Locate the cell with the specified text and output its [X, Y] center coordinate. 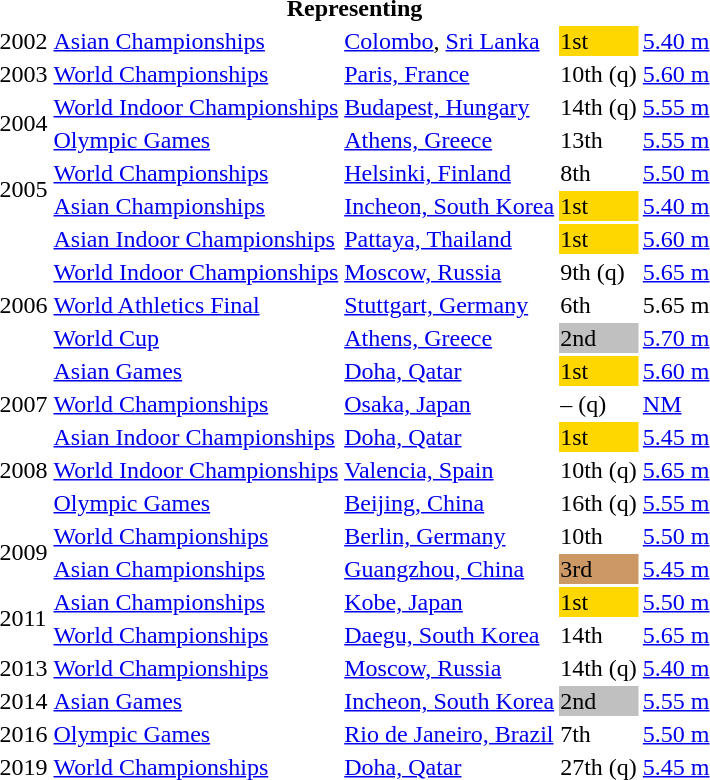
10th [599, 536]
Daegu, South Korea [450, 635]
Pattaya, Thailand [450, 239]
6th [599, 305]
Budapest, Hungary [450, 107]
13th [599, 140]
Helsinki, Finland [450, 173]
8th [599, 173]
7th [599, 734]
World Cup [196, 338]
Berlin, Germany [450, 536]
Rio de Janeiro, Brazil [450, 734]
– (q) [599, 404]
9th (q) [599, 272]
14th [599, 635]
Colombo, Sri Lanka [450, 41]
3rd [599, 569]
Beijing, China [450, 503]
Kobe, Japan [450, 602]
Guangzhou, China [450, 569]
Osaka, Japan [450, 404]
Stuttgart, Germany [450, 305]
Valencia, Spain [450, 470]
Paris, France [450, 74]
World Athletics Final [196, 305]
16th (q) [599, 503]
